Return the [X, Y] coordinate for the center point of the cell that contains the specified text.  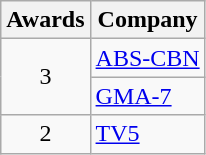
Awards [46, 20]
GMA-7 [148, 96]
Company [148, 20]
ABS-CBN [148, 58]
TV5 [148, 134]
3 [46, 77]
2 [46, 134]
